Capture the cell that displays the provided text and extract its (x, y) central coordinate. 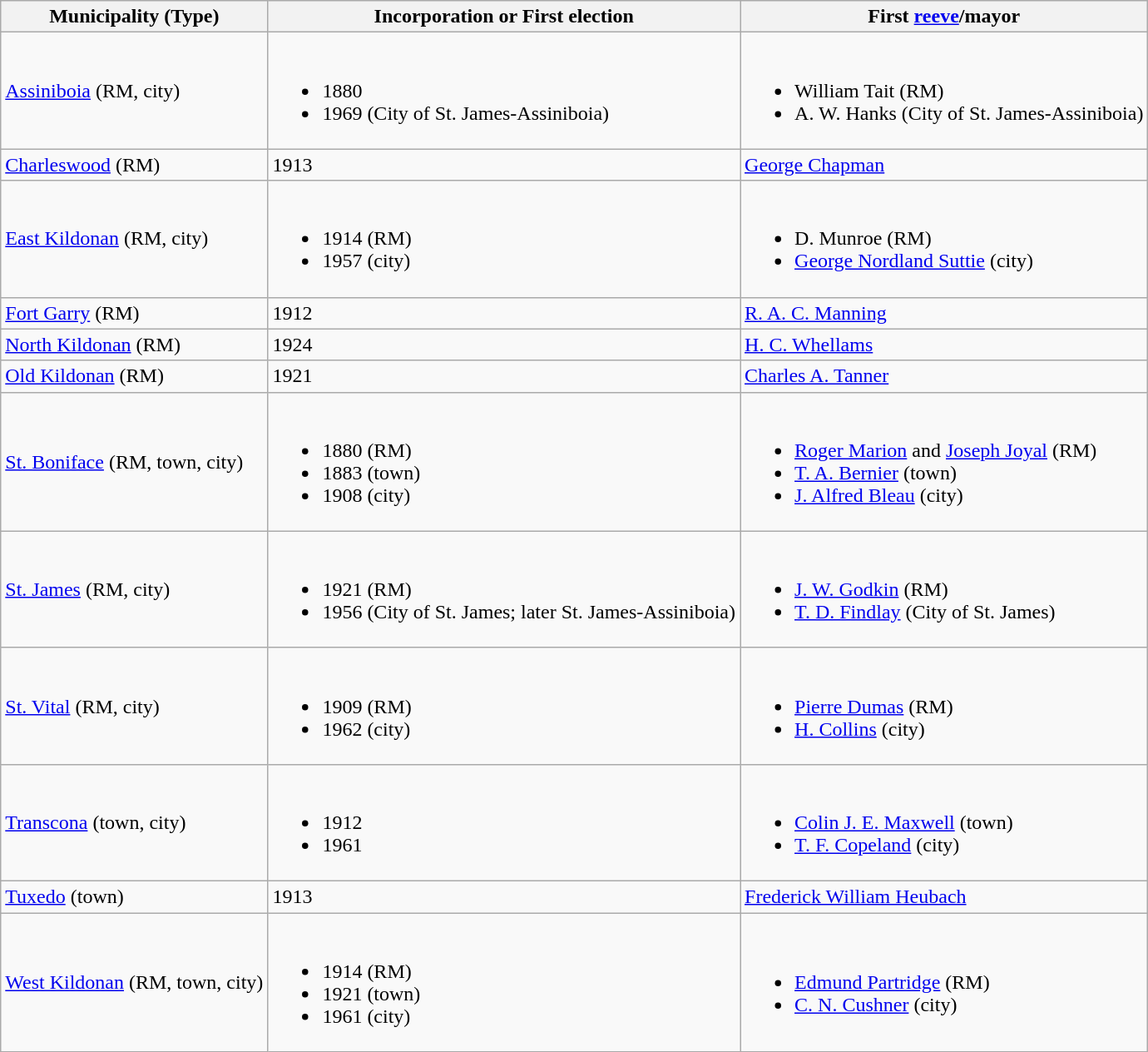
18801969 (City of St. James-Assiniboia) (504, 91)
Tuxedo (town) (135, 896)
Assiniboia (RM, city) (135, 91)
R. A. C. Manning (944, 313)
Charles A. Tanner (944, 376)
Charleswood (RM) (135, 165)
William Tait (RM)A. W. Hanks (City of St. James-Assiniboia) (944, 91)
Edmund Partridge (RM)C. N. Cushner (city) (944, 982)
1921 (RM)1956 (City of St. James; later St. James-Assiniboia) (504, 589)
1914 (RM)1957 (city) (504, 239)
1909 (RM)1962 (city) (504, 706)
D. Munroe (RM)George Nordland Suttie (city) (944, 239)
1912 (504, 313)
Old Kildonan (RM) (135, 376)
St. James (RM, city) (135, 589)
J. W. Godkin (RM)T. D. Findlay (City of St. James) (944, 589)
1914 (RM)1921 (town)1961 (city) (504, 982)
Incorporation or First election (504, 17)
Municipality (Type) (135, 17)
Colin J. E. Maxwell (town)T. F. Copeland (city) (944, 822)
Pierre Dumas (RM)H. Collins (city) (944, 706)
Roger Marion and Joseph Joyal (RM)T. A. Bernier (town)J. Alfred Bleau (city) (944, 461)
Fort Garry (RM) (135, 313)
George Chapman (944, 165)
North Kildonan (RM) (135, 345)
St. Boniface (RM, town, city) (135, 461)
1921 (504, 376)
Transcona (town, city) (135, 822)
1880 (RM)1883 (town)1908 (city) (504, 461)
Frederick William Heubach (944, 896)
19121961 (504, 822)
West Kildonan (RM, town, city) (135, 982)
1924 (504, 345)
East Kildonan (RM, city) (135, 239)
H. C. Whellams (944, 345)
St. Vital (RM, city) (135, 706)
First reeve/mayor (944, 17)
